Provide the (x, y) coordinate of the cell's center where the given text is located.  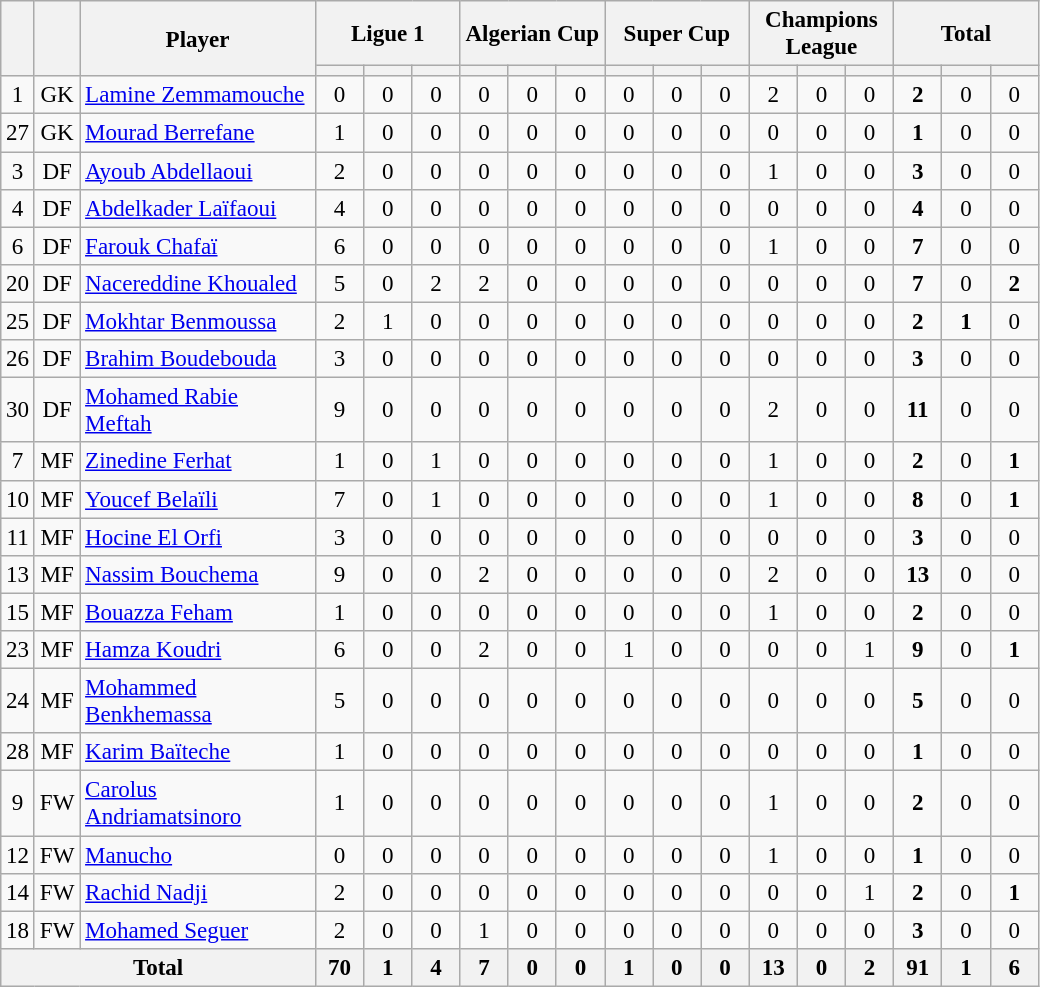
Zinedine Ferhat (198, 462)
8 (918, 499)
Mohammed Benkhemassa (198, 702)
Mohamed Rabie Meftah (198, 410)
Abdelkader Laïfaoui (198, 209)
Brahim Boudebouda (198, 359)
Nassim Bouchema (198, 575)
20 (18, 284)
14 (18, 893)
Super Cup (678, 34)
26 (18, 359)
12 (18, 855)
Youcef Belaïli (198, 499)
Mokhtar Benmoussa (198, 322)
Nacereddine Khoualed (198, 284)
23 (18, 650)
Player (198, 38)
Lamine Zemmamouche (198, 95)
70 (339, 968)
10 (18, 499)
Rachid Nadji (198, 893)
27 (18, 133)
15 (18, 612)
Ayoub Abdellaoui (198, 171)
30 (18, 410)
Carolus Andriamatsinoro (198, 804)
Karim Baïteche (198, 752)
Hamza Koudri (198, 650)
Ligue 1 (388, 34)
Farouk Chafaï (198, 246)
24 (18, 702)
Hocine El Orfi (198, 537)
28 (18, 752)
Manucho (198, 855)
Bouazza Feham (198, 612)
91 (918, 968)
25 (18, 322)
Algerian Cup (532, 34)
Champions League (822, 34)
Mohamed Seguer (198, 930)
Mourad Berrefane (198, 133)
18 (18, 930)
